Determine the (X, Y) coordinate at the center of the cell enclosing the given text.  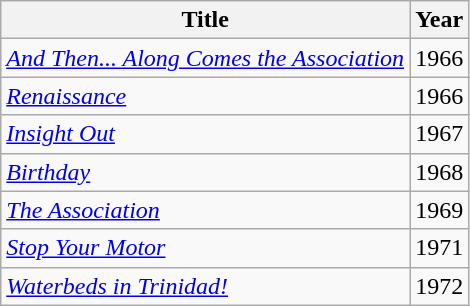
1968 (440, 172)
Waterbeds in Trinidad! (206, 286)
The Association (206, 210)
Title (206, 20)
And Then... Along Comes the Association (206, 58)
Insight Out (206, 134)
1969 (440, 210)
Stop Your Motor (206, 248)
Renaissance (206, 96)
1967 (440, 134)
1971 (440, 248)
1972 (440, 286)
Birthday (206, 172)
Year (440, 20)
